Find where the given text appears and provide that cell's center as [X, Y] coordinate. 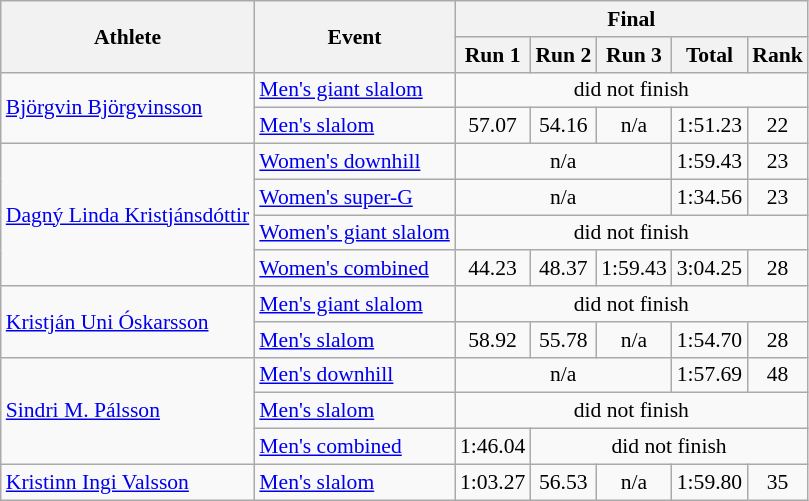
Run 2 [563, 55]
44.23 [492, 269]
Sindri M. Pálsson [128, 410]
3:04.25 [710, 269]
Men's combined [354, 447]
1:59.80 [710, 482]
Men's downhill [354, 375]
54.16 [563, 126]
Women's combined [354, 269]
Kristinn Ingi Valsson [128, 482]
Athlete [128, 36]
57.07 [492, 126]
55.78 [563, 340]
35 [778, 482]
Total [710, 55]
Final [632, 19]
Run 3 [634, 55]
48.37 [563, 269]
1:46.04 [492, 447]
Event [354, 36]
48 [778, 375]
Björgvin Björgvinsson [128, 108]
56.53 [563, 482]
Women's giant slalom [354, 233]
58.92 [492, 340]
Run 1 [492, 55]
1:03.27 [492, 482]
22 [778, 126]
Women's super-G [354, 197]
Kristján Uni Óskarsson [128, 322]
Dagný Linda Kristjánsdóttir [128, 215]
Women's downhill [354, 162]
1:57.69 [710, 375]
Rank [778, 55]
1:54.70 [710, 340]
1:51.23 [710, 126]
1:34.56 [710, 197]
